Scan for the cell matching the given text and deliver its [X, Y] coordinate at center. 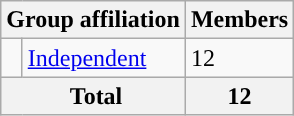
Independent [104, 58]
Members [239, 20]
Group affiliation [94, 20]
Total [94, 96]
